Provide the [x, y] coordinate of the cell's center where the given text is located.  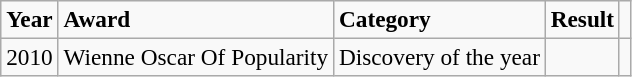
2010 [30, 57]
Category [440, 19]
Wienne Oscar Of Popularity [196, 57]
Year [30, 19]
Award [196, 19]
Discovery of the year [440, 57]
Result [582, 19]
